From the cell containing the given text, extract its center point as [X, Y] coordinate. 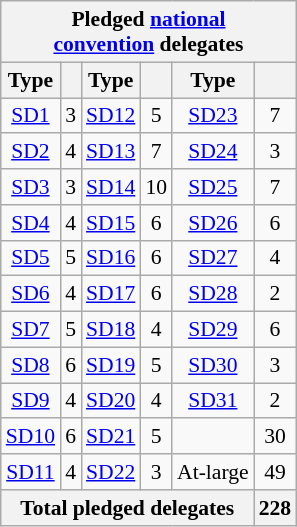
SD15 [110, 223]
SD16 [110, 258]
SD22 [110, 472]
Total pledged delegates [128, 508]
SD20 [110, 401]
SD17 [110, 294]
Pledged nationalconvention delegates [148, 32]
SD14 [110, 187]
SD4 [30, 223]
SD30 [213, 365]
228 [276, 508]
SD9 [30, 401]
10 [156, 187]
SD12 [110, 116]
SD28 [213, 294]
At-large [213, 472]
SD7 [30, 330]
SD1 [30, 116]
SD25 [213, 187]
SD5 [30, 258]
SD26 [213, 223]
SD8 [30, 365]
SD6 [30, 294]
SD18 [110, 330]
SD2 [30, 152]
SD11 [30, 472]
49 [276, 472]
SD10 [30, 437]
SD24 [213, 152]
SD29 [213, 330]
SD23 [213, 116]
SD27 [213, 258]
SD31 [213, 401]
30 [276, 437]
SD19 [110, 365]
SD13 [110, 152]
SD3 [30, 187]
SD21 [110, 437]
